For the text-containing cell, return its midpoint in [X, Y] coordinate format. 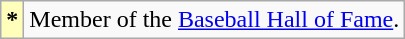
* [12, 20]
Member of the Baseball Hall of Fame. [214, 20]
